Identify which cell holds the provided text, then report its [X, Y] central coordinate. 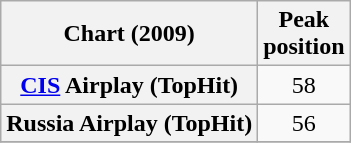
56 [304, 123]
CIS Airplay (TopHit) [130, 85]
Peakposition [304, 34]
Chart (2009) [130, 34]
Russia Airplay (TopHit) [130, 123]
58 [304, 85]
